Output the [x, y] coordinate of the center of the cell containing the given text.  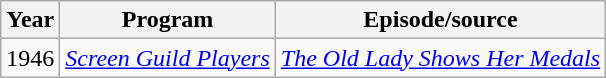
Screen Guild Players [168, 58]
Episode/source [440, 20]
1946 [30, 58]
The Old Lady Shows Her Medals [440, 58]
Year [30, 20]
Program [168, 20]
